Search for the cell housing the specified text and yield its (X, Y) center coordinate. 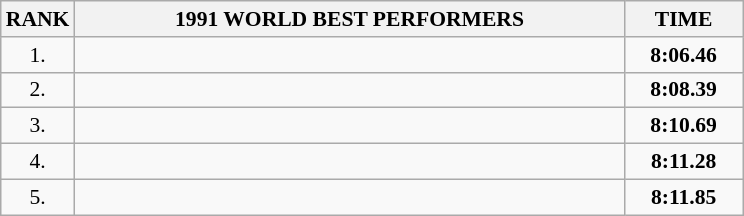
8:11.85 (684, 197)
4. (38, 162)
1. (38, 55)
TIME (684, 19)
2. (38, 90)
8:10.69 (684, 126)
1991 WORLD BEST PERFORMERS (349, 19)
8:06.46 (684, 55)
8:08.39 (684, 90)
RANK (38, 19)
8:11.28 (684, 162)
3. (38, 126)
5. (38, 197)
